Locate the cell with the specified text and output its [X, Y] center coordinate. 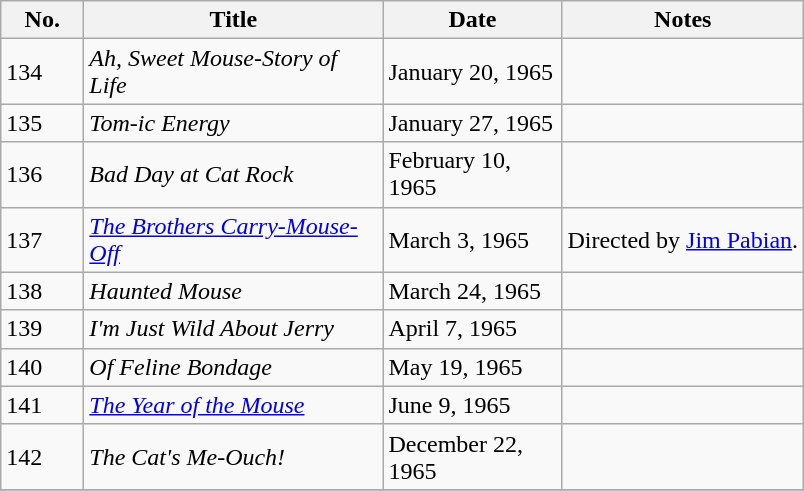
140 [42, 367]
Notes [683, 20]
March 3, 1965 [472, 240]
Of Feline Bondage [234, 367]
January 20, 1965 [472, 72]
January 27, 1965 [472, 123]
Bad Day at Cat Rock [234, 174]
The Year of the Mouse [234, 405]
December 22, 1965 [472, 456]
March 24, 1965 [472, 291]
June 9, 1965 [472, 405]
137 [42, 240]
The Brothers Carry-Mouse-Off [234, 240]
February 10, 1965 [472, 174]
136 [42, 174]
141 [42, 405]
No. [42, 20]
April 7, 1965 [472, 329]
138 [42, 291]
Directed by Jim Pabian. [683, 240]
Haunted Mouse [234, 291]
134 [42, 72]
Date [472, 20]
142 [42, 456]
135 [42, 123]
I'm Just Wild About Jerry [234, 329]
The Cat's Me-Ouch! [234, 456]
Title [234, 20]
May 19, 1965 [472, 367]
Ah, Sweet Mouse-Story of Life [234, 72]
Tom-ic Energy [234, 123]
139 [42, 329]
